Provide the (x, y) coordinate of the cell's center where the given text is located.  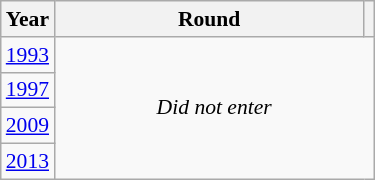
1997 (28, 90)
2009 (28, 126)
2013 (28, 162)
Round (209, 19)
Did not enter (214, 108)
1993 (28, 55)
Year (28, 19)
